Detect which cell encompasses the target text, then output its [X, Y] center coordinate. 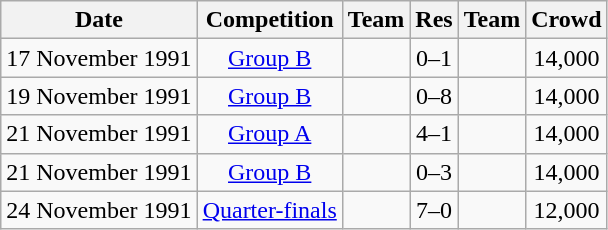
0–3 [434, 172]
Group A [270, 134]
Crowd [566, 20]
12,000 [566, 210]
Date [99, 20]
19 November 1991 [99, 96]
Competition [270, 20]
4–1 [434, 134]
7–0 [434, 210]
0–8 [434, 96]
Quarter-finals [270, 210]
17 November 1991 [99, 58]
24 November 1991 [99, 210]
Res [434, 20]
0–1 [434, 58]
